Return the [X, Y] coordinate for the center point of the cell that contains the specified text.  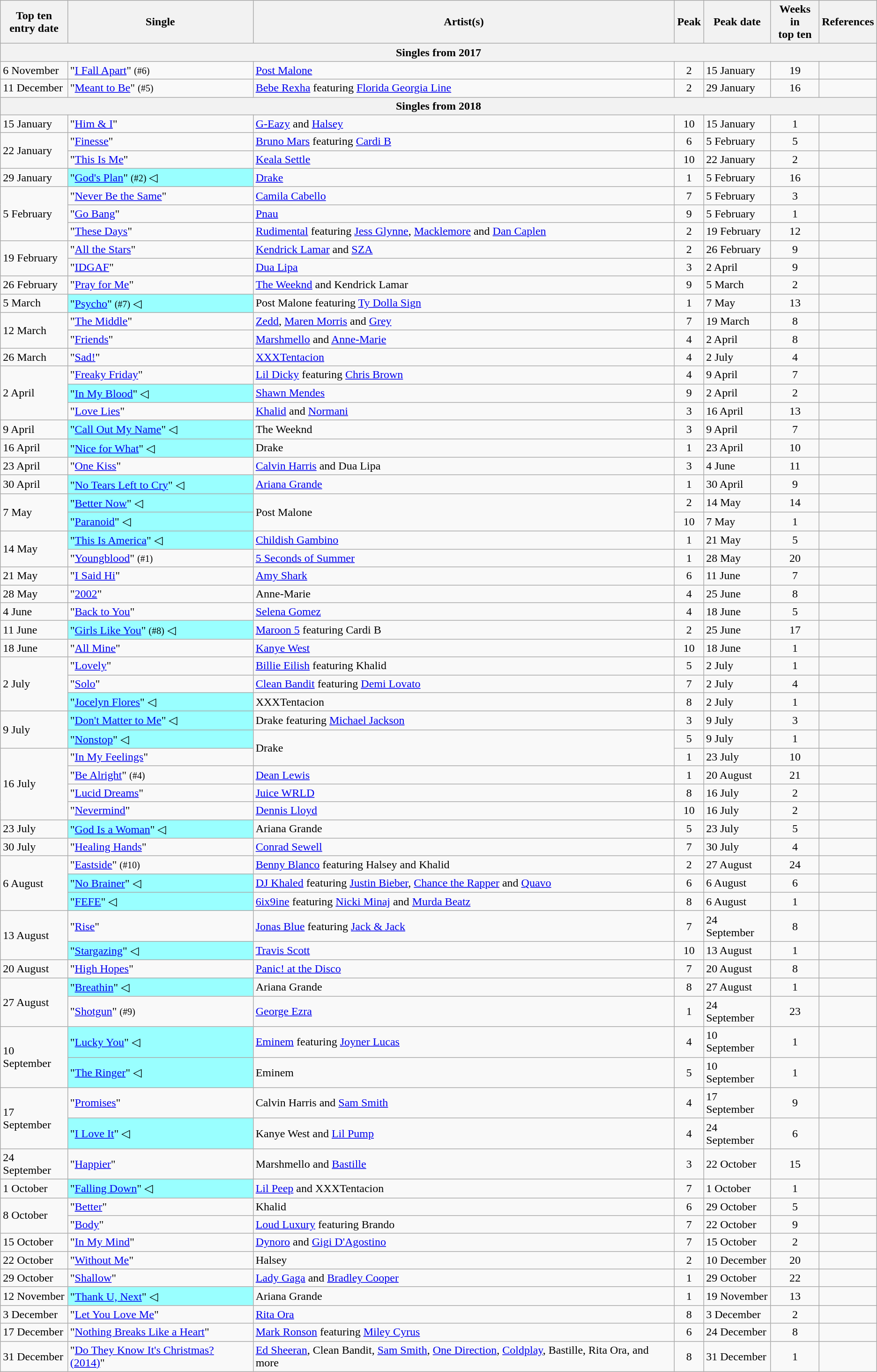
Eminem [464, 1072]
"Nothing Breaks Like a Heart" [160, 1332]
"Paranoid" ◁ [160, 522]
The Weeknd and Kendrick Lamar [464, 285]
"Nevermind" [160, 811]
Khalid and Normani [464, 411]
References [848, 22]
Amy Shark [464, 576]
Childish Gambino [464, 540]
"Lovely" [160, 666]
Lady Gaga and Bradley Cooper [464, 1278]
Clean Bandit featuring Demi Lovato [464, 684]
Rita Ora [464, 1314]
"High Hopes" [160, 969]
"In My Mind" [160, 1242]
"Sad!" [160, 357]
"One Kiss" [160, 466]
Dua Lipa [464, 267]
"The Middle" [160, 321]
10 December [737, 1260]
Conrad Sewell [464, 847]
14 [795, 503]
"Promises" [160, 1103]
Pnau [464, 214]
"I Love It" ◁ [160, 1133]
Maroon 5 featuring Cardi B [464, 630]
"Better Now" ◁ [160, 503]
Travis Scott [464, 951]
12 [795, 231]
"Pray for Me" [160, 285]
Artist(s) [464, 22]
"Thank U, Next" ◁ [160, 1296]
"Happier" [160, 1164]
Halsey [464, 1260]
"Jocelyn Flores" ◁ [160, 702]
"Don't Matter to Me" ◁ [160, 721]
Selena Gomez [464, 611]
11 December [34, 88]
Panic! at the Disco [464, 969]
"Rise" [160, 926]
15 [795, 1164]
Kendrick Lamar and SZA [464, 249]
Singles from 2017 [438, 52]
24 December [737, 1332]
"Back to You" [160, 611]
G-Eazy and Halsey [464, 124]
Peak [689, 22]
26 March [34, 357]
Singles from 2018 [438, 106]
12 March [34, 330]
Rudimental featuring Jess Glynne, Macklemore and Dan Caplen [464, 231]
"All the Stars" [160, 249]
19 March [737, 321]
"Friends" [160, 339]
"I Fall Apart" (#6) [160, 70]
Benny Blanco featuring Halsey and Khalid [464, 865]
"Shallow" [160, 1278]
"God's Plan" (#2) ◁ [160, 178]
"Without Me" [160, 1260]
Kanye West [464, 648]
6ix9ine featuring Nicki Minaj and Murda Beatz [464, 902]
"FEFE" ◁ [160, 902]
Ed Sheeran, Clean Bandit, Sam Smith, One Direction, Coldplay, Bastille, Rita Ora, and more [464, 1356]
"Do They Know It's Christmas? (2014)" [160, 1356]
5 Seconds of Summer [464, 558]
"Lucky You" ◁ [160, 1042]
"Psycho" (#7) ◁ [160, 303]
21 [795, 775]
Dennis Lloyd [464, 811]
"No Tears Left to Cry" ◁ [160, 485]
The Weeknd [464, 430]
"Shotgun" (#9) [160, 1011]
Loud Luxury featuring Brando [464, 1224]
Dynoro and Gigi D'Agostino [464, 1242]
Peak date [737, 22]
"Be Alright" (#4) [160, 775]
"The Ringer" ◁ [160, 1072]
"No Brainer" ◁ [160, 883]
Marshmello and Anne-Marie [464, 339]
DJ Khaled featuring Justin Bieber, Chance the Rapper and Quavo [464, 883]
"Breathin" ◁ [160, 987]
"Better" [160, 1207]
"Never Be the Same" [160, 196]
"Nonstop" ◁ [160, 739]
"Finesse" [160, 142]
"Healing Hands" [160, 847]
Calvin Harris and Sam Smith [464, 1103]
6 November [34, 70]
"In My Feelings" [160, 757]
Dean Lewis [464, 775]
Billie Eilish featuring Khalid [464, 666]
"Love Lies" [160, 411]
12 November [34, 1296]
Lil Peep and XXXTentacion [464, 1188]
19 [795, 70]
"All Mine" [160, 648]
"Freaky Friday" [160, 375]
Drake featuring Michael Jackson [464, 721]
"God Is a Woman" ◁ [160, 829]
23 [795, 1011]
Weeks intop ten [795, 22]
Mark Ronson featuring Miley Cyrus [464, 1332]
17 [795, 630]
Bebe Rexha featuring Florida Georgia Line [464, 88]
"Nice for What" ◁ [160, 448]
11 [795, 466]
"Falling Down" ◁ [160, 1188]
George Ezra [464, 1011]
Top tenentry date [34, 22]
Keala Settle [464, 159]
"Call Out My Name" ◁ [160, 430]
8 October [34, 1215]
"Youngblood" (#1) [160, 558]
Eminem featuring Joyner Lucas [464, 1042]
Marshmello and Bastille [464, 1164]
"These Days" [160, 231]
Bruno Mars featuring Cardi B [464, 142]
17 December [34, 1332]
"Body" [160, 1224]
"Let You Love Me" [160, 1314]
Camila Cabello [464, 196]
Juice WRLD [464, 793]
"I Said Hi" [160, 576]
Shawn Mendes [464, 393]
Anne-Marie [464, 594]
Zedd, Maren Morris and Grey [464, 321]
Lil Dicky featuring Chris Brown [464, 375]
"Stargazing" ◁ [160, 951]
Calvin Harris and Dua Lipa [464, 466]
"In My Blood" ◁ [160, 393]
Kanye West and Lil Pump [464, 1133]
"Him & I" [160, 124]
24 [795, 865]
"Eastside" (#10) [160, 865]
"Solo" [160, 684]
Jonas Blue featuring Jack & Jack [464, 926]
Single [160, 22]
"Meant to Be" (#5) [160, 88]
"Girls Like You" (#8) ◁ [160, 630]
19 November [737, 1296]
"Lucid Dreams" [160, 793]
Khalid [464, 1207]
"2002" [160, 594]
"This Is Me" [160, 159]
22 [795, 1278]
Post Malone featuring Ty Dolla Sign [464, 303]
"Go Bang" [160, 214]
"IDGAF" [160, 267]
"This Is America" ◁ [160, 540]
